Extract the (x, y) coordinate from the center of the cell holding the provided text.  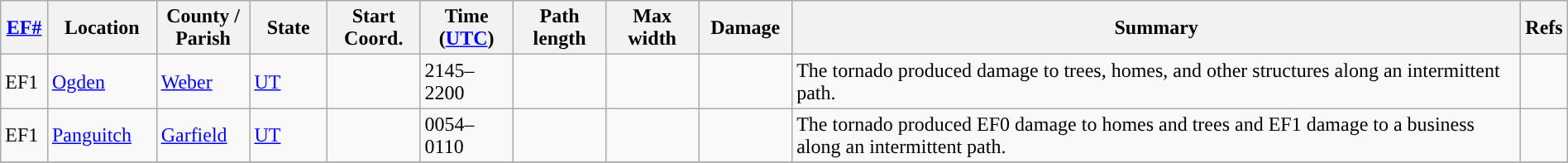
Weber (203, 81)
Time (UTC) (466, 28)
Garfield (203, 136)
The tornado produced EF0 damage to homes and trees and EF1 damage to a business along an intermittent path. (1156, 136)
Refs (1545, 28)
Damage (746, 28)
2145–2200 (466, 81)
Start Coord. (374, 28)
Location (102, 28)
State (289, 28)
The tornado produced damage to trees, homes, and other structures along an intermittent path. (1156, 81)
Path length (559, 28)
County / Parish (203, 28)
Summary (1156, 28)
EF# (25, 28)
Panguitch (102, 136)
0054–0110 (466, 136)
Max width (653, 28)
Ogden (102, 81)
